Provide the [X, Y] coordinate of the cell's center where the given text is located.  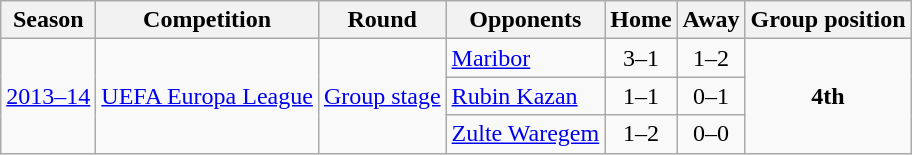
Group position [828, 20]
Season [48, 20]
3–1 [641, 58]
Competition [208, 20]
Group stage [382, 96]
Rubin Kazan [526, 96]
2013–14 [48, 96]
Home [641, 20]
0–0 [711, 134]
Maribor [526, 58]
Away [711, 20]
UEFA Europa League [208, 96]
Round [382, 20]
Opponents [526, 20]
0–1 [711, 96]
4th [828, 96]
1–1 [641, 96]
Zulte Waregem [526, 134]
